Provide the [X, Y] coordinate of the cell's center where the given text is located.  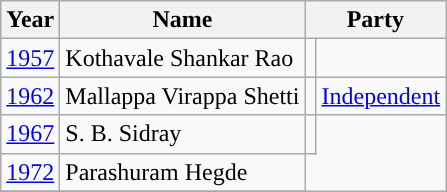
Kothavale Shankar Rao [182, 58]
Year [30, 20]
1962 [30, 96]
Parashuram Hegde [182, 172]
Independent [381, 96]
1967 [30, 134]
1957 [30, 58]
Mallappa Virappa Shetti [182, 96]
Party [376, 20]
Name [182, 20]
1972 [30, 172]
S. B. Sidray [182, 134]
